Search for the cell housing the specified text and yield its (x, y) center coordinate. 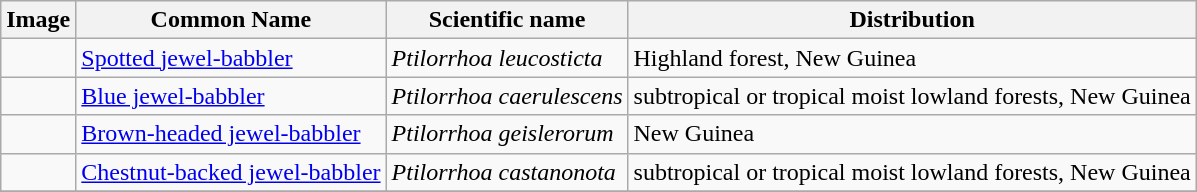
Image (38, 20)
Distribution (912, 20)
Scientific name (507, 20)
New Guinea (912, 134)
Brown-headed jewel-babbler (231, 134)
Common Name (231, 20)
Highland forest, New Guinea (912, 58)
Blue jewel-babbler (231, 96)
Chestnut-backed jewel-babbler (231, 172)
Spotted jewel-babbler (231, 58)
Ptilorrhoa leucosticta (507, 58)
Ptilorrhoa geislerorum (507, 134)
Ptilorrhoa castanonota (507, 172)
Ptilorrhoa caerulescens (507, 96)
